Determine the [X, Y] coordinate at the center of the cell enclosing the given text.  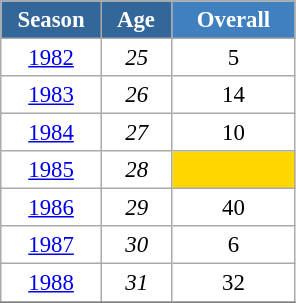
1987 [52, 245]
40 [234, 208]
1986 [52, 208]
30 [136, 245]
6 [234, 245]
26 [136, 95]
10 [234, 133]
25 [136, 58]
1982 [52, 58]
1984 [52, 133]
Overall [234, 20]
1983 [52, 95]
14 [234, 95]
28 [136, 170]
29 [136, 208]
27 [136, 133]
5 [234, 58]
32 [234, 283]
Age [136, 20]
1988 [52, 283]
Season [52, 20]
31 [136, 283]
1985 [52, 170]
